Scan for the cell matching the given text and deliver its [X, Y] coordinate at center. 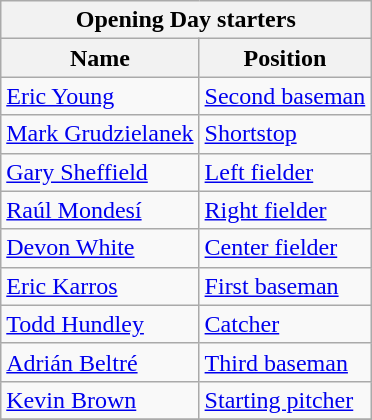
Left fielder [285, 172]
Starting pitcher [285, 400]
Raúl Mondesí [100, 210]
Right fielder [285, 210]
Mark Grudzielanek [100, 134]
Catcher [285, 324]
Eric Young [100, 96]
Shortstop [285, 134]
Devon White [100, 248]
Adrián Beltré [100, 362]
Second baseman [285, 96]
Third baseman [285, 362]
Gary Sheffield [100, 172]
Todd Hundley [100, 324]
Name [100, 58]
First baseman [285, 286]
Center fielder [285, 248]
Eric Karros [100, 286]
Opening Day starters [186, 20]
Kevin Brown [100, 400]
Position [285, 58]
